For the text-containing cell, return its midpoint in (x, y) coordinate format. 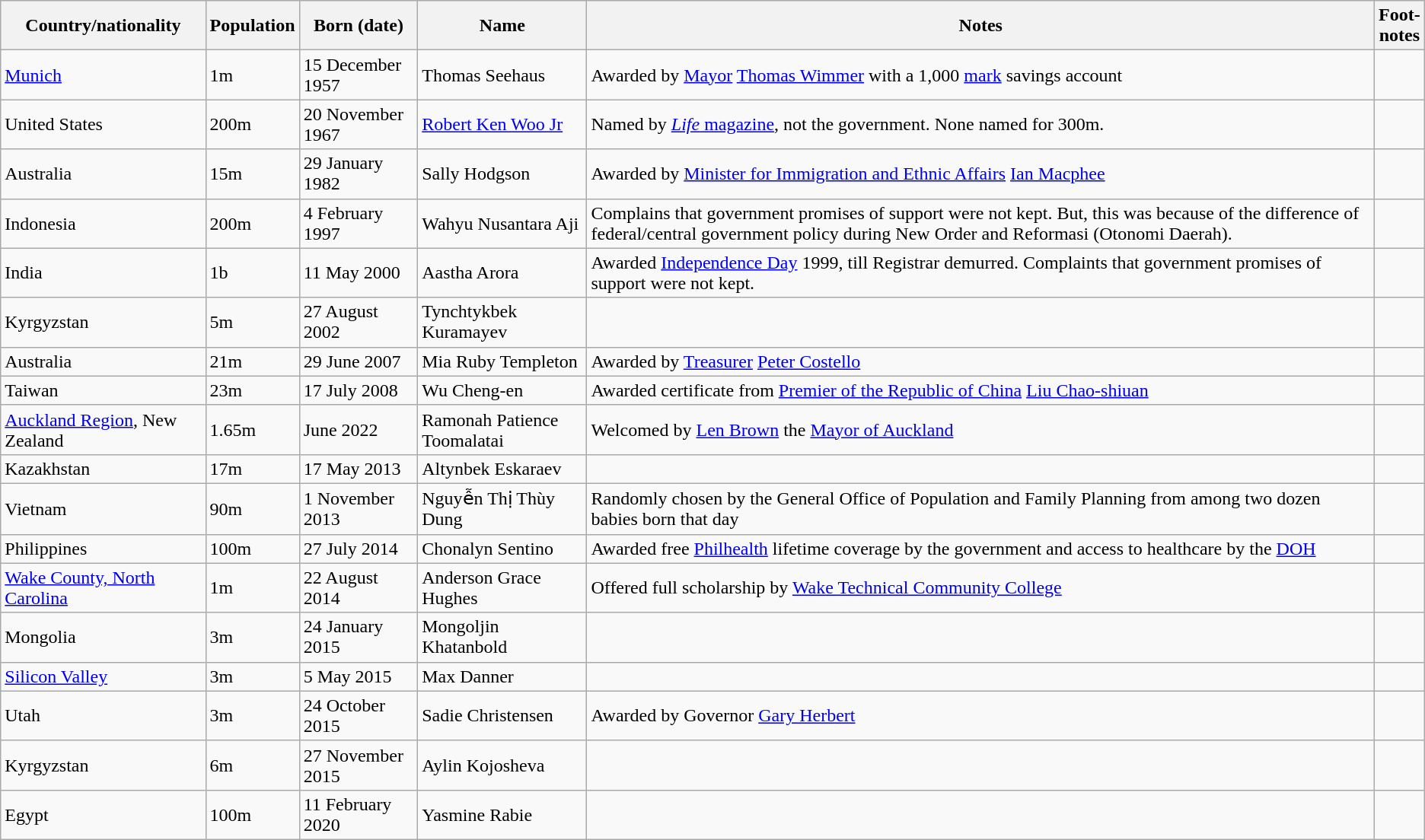
Name (502, 26)
Awarded by Mayor Thomas Wimmer with a 1,000 mark savings account (980, 75)
Randomly chosen by the General Office of Population and Family Planning from among two dozen babies born that day (980, 508)
Yasmine Rabie (502, 814)
Named by Life magazine, not the government. None named for 300m. (980, 125)
Philippines (104, 549)
Awarded certificate from Premier of the Republic of China Liu Chao-shiuan (980, 390)
Vietnam (104, 508)
Chonalyn Sentino (502, 549)
Awarded Independence Day 1999, till Registrar demurred. Complaints that government promises of support were not kept. (980, 272)
Indonesia (104, 224)
Auckland Region, New Zealand (104, 429)
Mia Ruby Templeton (502, 361)
Thomas Seehaus (502, 75)
Altynbek Eskaraev (502, 469)
Aastha Arora (502, 272)
20 November 1967 (359, 125)
Nguyễn Thị Thùy Dung (502, 508)
Mongoljin Khatanbold (502, 638)
Ramonah Patience Toomalatai (502, 429)
24 January 2015 (359, 638)
17 May 2013 (359, 469)
Egypt (104, 814)
22 August 2014 (359, 587)
11 May 2000 (359, 272)
17m (253, 469)
29 January 1982 (359, 173)
Aylin Kojosheva (502, 765)
Awarded by Treasurer Peter Costello (980, 361)
Kazakhstan (104, 469)
Foot-notes (1399, 26)
27 November 2015 (359, 765)
Born (date) (359, 26)
27 July 2014 (359, 549)
Silicon Valley (104, 676)
Awarded free Philhealth lifetime coverage by the government and access to healthcare by the DOH (980, 549)
Robert Ken Woo Jr (502, 125)
15m (253, 173)
24 October 2015 (359, 715)
Notes (980, 26)
29 June 2007 (359, 361)
11 February 2020 (359, 814)
17 July 2008 (359, 390)
June 2022 (359, 429)
Offered full scholarship by Wake Technical Community College (980, 587)
Welcomed by Len Brown the Mayor of Auckland (980, 429)
Mongolia (104, 638)
5m (253, 323)
1b (253, 272)
21m (253, 361)
Max Danner (502, 676)
Utah (104, 715)
4 February 1997 (359, 224)
Population (253, 26)
Wake County, North Carolina (104, 587)
Wahyu Nusantara Aji (502, 224)
Sadie Christensen (502, 715)
5 May 2015 (359, 676)
23m (253, 390)
Anderson Grace Hughes (502, 587)
27 August 2002 (359, 323)
Awarded by Minister for Immigration and Ethnic Affairs Ian Macphee (980, 173)
15 December 1957 (359, 75)
Wu Cheng-en (502, 390)
90m (253, 508)
United States (104, 125)
Munich (104, 75)
6m (253, 765)
India (104, 272)
Sally Hodgson (502, 173)
1.65m (253, 429)
Tynchtykbek Kuramayev (502, 323)
Awarded by Governor Gary Herbert (980, 715)
Country/nationality (104, 26)
Taiwan (104, 390)
1 November 2013 (359, 508)
